Return the (x, y) coordinate for the center point of the cell that contains the specified text.  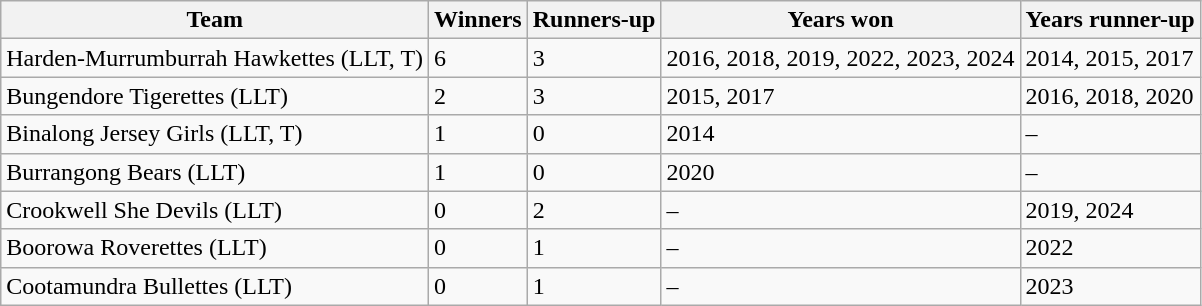
Team (215, 20)
2016, 2018, 2020 (1110, 96)
Years won (840, 20)
2020 (840, 172)
2014, 2015, 2017 (1110, 58)
Winners (478, 20)
Runners-up (594, 20)
Boorowa Roverettes (LLT) (215, 248)
Harden-Murrumburrah Hawkettes (LLT, T) (215, 58)
Years runner-up (1110, 20)
2022 (1110, 248)
Burrangong Bears (LLT) (215, 172)
6 (478, 58)
Bungendore Tigerettes (LLT) (215, 96)
2014 (840, 134)
2019, 2024 (1110, 210)
2015, 2017 (840, 96)
Cootamundra Bullettes (LLT) (215, 286)
Binalong Jersey Girls (LLT, T) (215, 134)
2023 (1110, 286)
2016, 2018, 2019, 2022, 2023, 2024 (840, 58)
Crookwell She Devils (LLT) (215, 210)
